Find where the given text appears and provide that cell's center as [X, Y] coordinate. 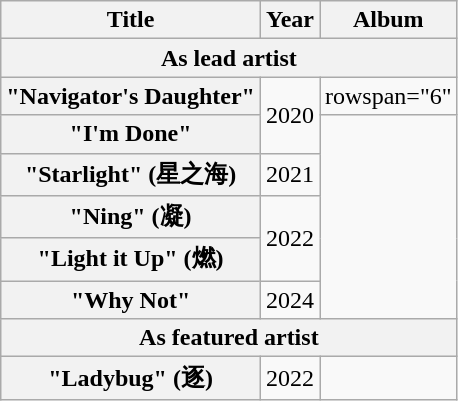
"I'm Done" [131, 134]
2020 [290, 115]
"Ladybug" (逐) [131, 378]
rowspan="6" [389, 96]
"Light it Up" (燃) [131, 260]
Year [290, 20]
2024 [290, 300]
2021 [290, 174]
Album [389, 20]
"Ning" (凝) [131, 218]
"Why Not" [131, 300]
As featured artist [229, 338]
Title [131, 20]
"Starlight" (星之海) [131, 174]
"Navigator's Daughter" [131, 96]
As lead artist [229, 58]
